Return [x, y] of the center of cell containing provided text 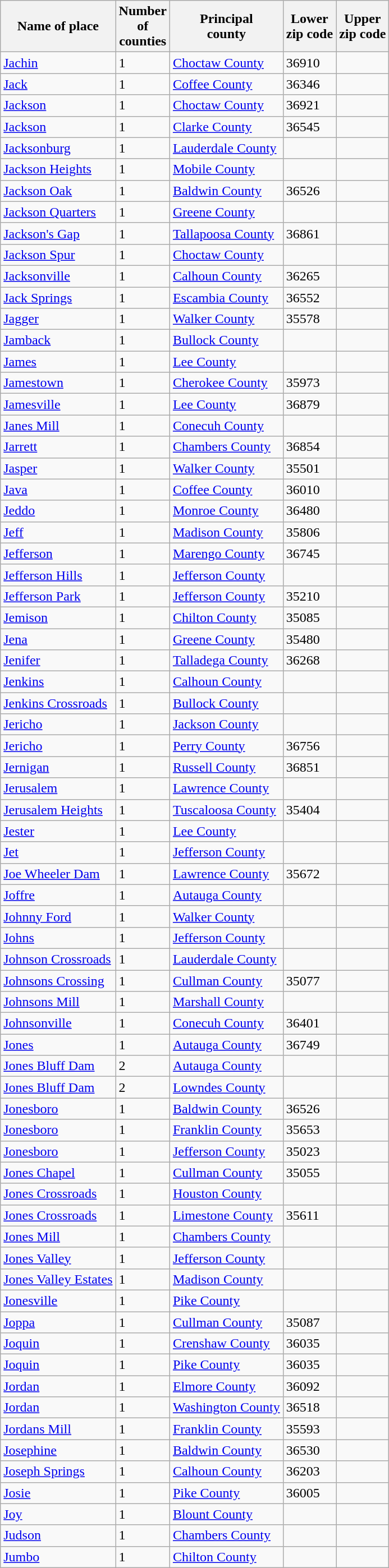
Escambia County [226, 298]
Jagger [58, 319]
36265 [309, 276]
Jenkins Crossroads [58, 703]
Russell County [226, 767]
Jemison [58, 617]
36545 [309, 127]
35480 [309, 639]
36851 [309, 767]
Josie [58, 1493]
Jumbo [58, 1557]
Jackson Oak [58, 191]
36745 [309, 554]
Monroe County [226, 511]
Limestone County [226, 1215]
36518 [309, 1408]
Johns [58, 938]
35501 [309, 468]
Johnsons Mill [58, 1002]
Jackson County [226, 725]
35085 [309, 617]
Jester [58, 831]
Jenifer [58, 661]
Janes Mill [58, 426]
Marengo County [226, 554]
Jackson's Gap [58, 233]
Jackson Quarters [58, 212]
Jarrett [58, 447]
36921 [309, 105]
Mobile County [226, 169]
35973 [309, 383]
35806 [309, 532]
36480 [309, 511]
Jonesville [58, 1300]
Numberofcounties [143, 26]
Jack Springs [58, 298]
Jacksonburg [58, 148]
Jefferson Hills [58, 575]
Jones Valley Estates [58, 1279]
Java [58, 490]
36010 [309, 490]
36092 [309, 1386]
Johnny Ford [58, 916]
Jefferson [58, 554]
35672 [309, 874]
36749 [309, 1045]
Johnsonville [58, 1023]
Tallapoosa County [226, 233]
35023 [309, 1151]
Jachin [58, 63]
35611 [309, 1215]
Jackson Heights [58, 169]
36910 [309, 63]
Elmore County [226, 1386]
36401 [309, 1023]
Johnson Crossroads [58, 959]
Clarke County [226, 127]
Jamesville [58, 404]
35578 [309, 319]
Lower zip code [309, 26]
36861 [309, 233]
Josephine [58, 1450]
Jefferson Park [58, 596]
Talladega County [226, 661]
36756 [309, 746]
Joy [58, 1514]
Joppa [58, 1322]
Washington County [226, 1408]
Jeddo [58, 511]
35653 [309, 1130]
Jones Valley [58, 1258]
35087 [309, 1322]
Jacksonville [58, 276]
Jeff [58, 532]
Joffre [58, 895]
Jones Chapel [58, 1173]
Joseph Springs [58, 1472]
Jena [58, 639]
35055 [309, 1173]
Crenshaw County [226, 1344]
Jamestown [58, 383]
Lowndes County [226, 1087]
Principalcounty [226, 26]
36268 [309, 661]
Joe Wheeler Dam [58, 874]
35210 [309, 596]
Jerusalem [58, 788]
36530 [309, 1450]
Name of place [58, 26]
Johnsons Crossing [58, 981]
Jet [58, 852]
Judson [58, 1535]
Jenkins [58, 682]
Houston County [226, 1194]
36879 [309, 404]
Marshall County [226, 1002]
Jamback [58, 340]
36346 [309, 84]
36203 [309, 1472]
Tuscaloosa County [226, 810]
Jackson Spur [58, 255]
Cherokee County [226, 383]
36005 [309, 1493]
Upper zip code [363, 26]
36854 [309, 447]
36552 [309, 298]
35077 [309, 981]
35404 [309, 810]
Jack [58, 84]
35593 [309, 1429]
Blount County [226, 1514]
Jerusalem Heights [58, 810]
Jones Mill [58, 1237]
Jordans Mill [58, 1429]
Jernigan [58, 767]
Jones [58, 1045]
James [58, 362]
Perry County [226, 746]
Jasper [58, 468]
